Identify which cell holds the provided text, then report its (x, y) central coordinate. 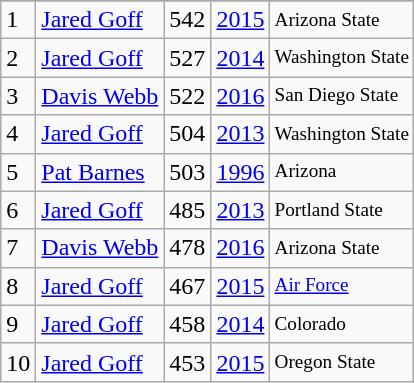
San Diego State (342, 96)
7 (18, 248)
1 (18, 20)
2 (18, 58)
542 (188, 20)
6 (18, 210)
3 (18, 96)
Arizona (342, 172)
503 (188, 172)
4 (18, 134)
8 (18, 286)
522 (188, 96)
Colorado (342, 324)
485 (188, 210)
504 (188, 134)
527 (188, 58)
5 (18, 172)
478 (188, 248)
1996 (240, 172)
453 (188, 362)
467 (188, 286)
9 (18, 324)
Oregon State (342, 362)
458 (188, 324)
10 (18, 362)
Portland State (342, 210)
Air Force (342, 286)
Pat Barnes (100, 172)
